Return the [X, Y] coordinate for the center point of the cell that contains the specified text.  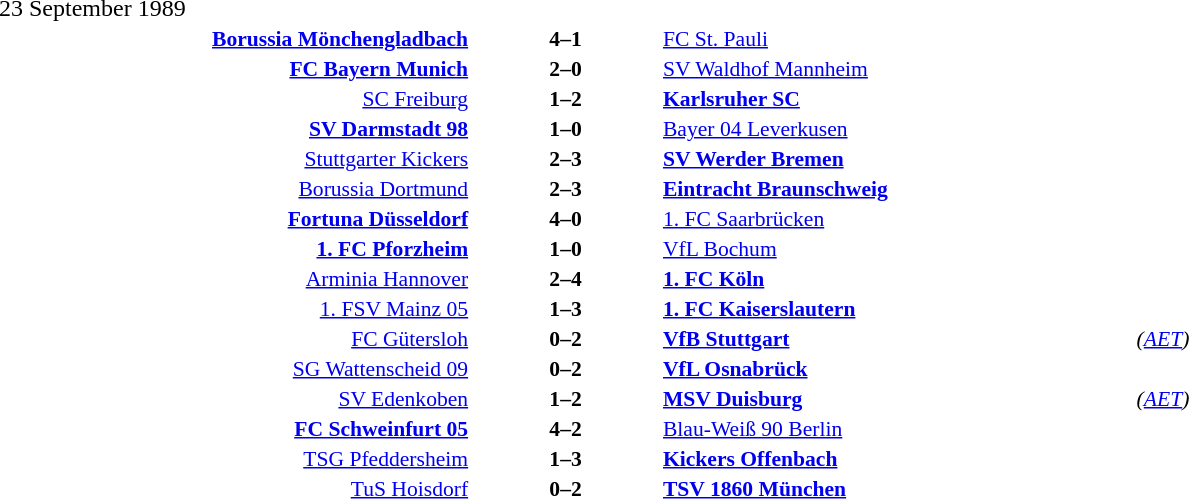
Blau-Weiß 90 Berlin [897, 428]
VfL Osnabrück [897, 368]
Kickers Offenbach [897, 458]
FC St. Pauli [897, 38]
4–2 [566, 428]
Bayer 04 Leverkusen [897, 128]
4–1 [566, 38]
1. FC Saarbrücken [897, 218]
1. FC Kaiserslautern [897, 308]
Karlsruher SC [897, 98]
2–4 [566, 278]
Eintracht Braunschweig [897, 188]
SV Werder Bremen [897, 158]
1. FC Köln [897, 278]
4–0 [566, 218]
2–0 [566, 68]
MSV Duisburg [897, 398]
VfB Stuttgart [897, 338]
VfL Bochum [897, 248]
SV Waldhof Mannheim [897, 68]
